Extract the [x, y] coordinate from the center of the cell holding the provided text.  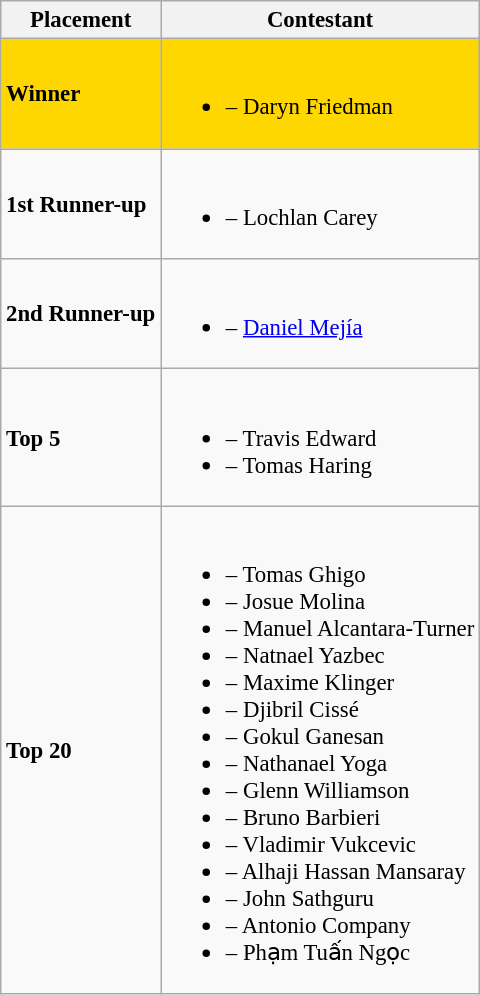
– Daniel Mejía [320, 314]
2nd Runner-up [81, 314]
– Lochlan Carey [320, 204]
Placement [81, 20]
– Travis Edward – Tomas Haring [320, 438]
Top 20 [81, 750]
Contestant [320, 20]
Top 5 [81, 438]
Winner [81, 94]
1st Runner-up [81, 204]
– Daryn Friedman [320, 94]
